Find where the given text appears and provide that cell's center as (x, y) coordinate. 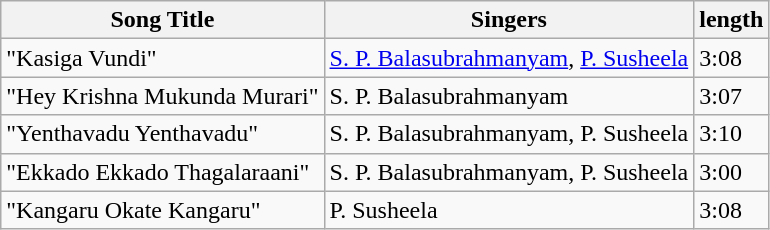
length (732, 20)
S. P. Balasubrahmanyam (509, 96)
3:07 (732, 96)
3:00 (732, 172)
"Yenthavadu Yenthavadu" (162, 134)
"Kangaru Okate Kangaru" (162, 210)
P. Susheela (509, 210)
"Kasiga Vundi" (162, 58)
"Hey Krishna Mukunda Murari" (162, 96)
3:10 (732, 134)
Singers (509, 20)
Song Title (162, 20)
"Ekkado Ekkado Thagalaraani" (162, 172)
